Pinpoint the cell where the given text exists, returning its (x, y) midpoint coordinate. 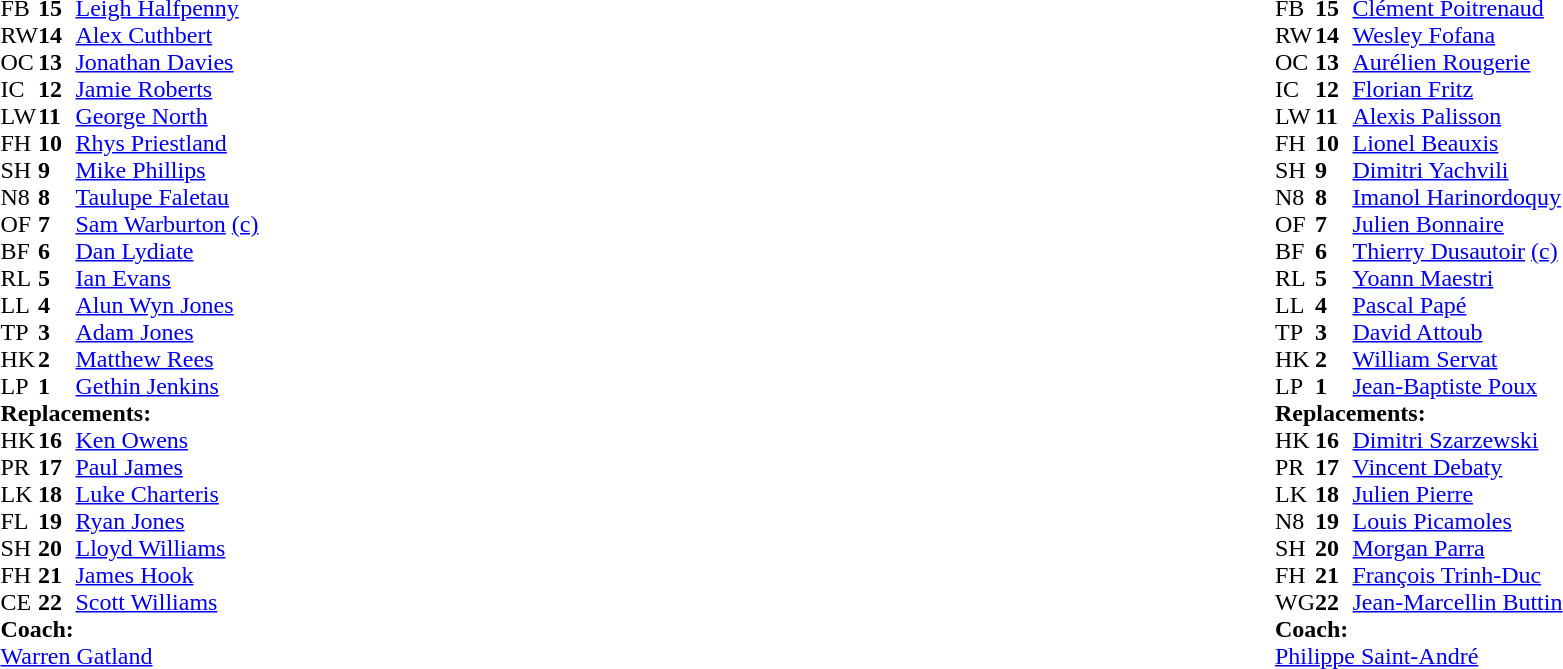
William Servat (1457, 360)
WG (1295, 602)
Gethin Jenkins (168, 386)
Ken Owens (168, 440)
Jean-Marcellin Buttin (1457, 602)
Ian Evans (168, 278)
Alex Cuthbert (168, 36)
Ryan Jones (168, 522)
Julien Bonnaire (1457, 224)
Luke Charteris (168, 494)
Matthew Rees (168, 360)
Morgan Parra (1457, 548)
Yoann Maestri (1457, 278)
Philippe Saint-André (1418, 656)
Wesley Fofana (1457, 36)
Dimitri Szarzewski (1457, 440)
Pascal Papé (1457, 306)
Adam Jones (168, 332)
Jonathan Davies (168, 62)
Rhys Priestland (168, 144)
Thierry Dusautoir (c) (1457, 252)
François Trinh-Duc (1457, 576)
Sam Warburton (c) (168, 224)
Jamie Roberts (168, 90)
Imanol Harinordoquy (1457, 198)
Dimitri Yachvili (1457, 170)
Vincent Debaty (1457, 468)
Paul James (168, 468)
FL (19, 522)
George North (168, 116)
Louis Picamoles (1457, 522)
Lionel Beauxis (1457, 144)
Florian Fritz (1457, 90)
Jean-Baptiste Poux (1457, 386)
Warren Gatland (129, 656)
Alexis Palisson (1457, 116)
Lloyd Williams (168, 548)
CE (19, 602)
Taulupe Faletau (168, 198)
David Attoub (1457, 332)
Scott Williams (168, 602)
Dan Lydiate (168, 252)
Alun Wyn Jones (168, 306)
Aurélien Rougerie (1457, 62)
Mike Phillips (168, 170)
James Hook (168, 576)
Julien Pierre (1457, 494)
